Return [x, y] of the center of cell containing provided text 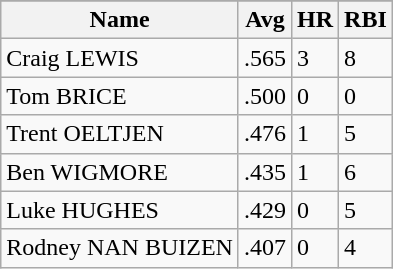
.565 [264, 58]
Trent OELTJEN [120, 134]
.435 [264, 172]
Avg [264, 20]
Name [120, 20]
Ben WIGMORE [120, 172]
4 [366, 248]
Craig LEWIS [120, 58]
.500 [264, 96]
6 [366, 172]
.429 [264, 210]
8 [366, 58]
HR [316, 20]
Luke HUGHES [120, 210]
RBI [366, 20]
Tom BRICE [120, 96]
Rodney NAN BUIZEN [120, 248]
.476 [264, 134]
.407 [264, 248]
3 [316, 58]
